Return [x, y] of the center of cell containing provided text 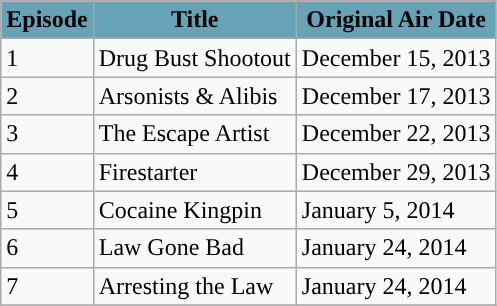
3 [47, 134]
December 29, 2013 [396, 172]
December 15, 2013 [396, 58]
December 22, 2013 [396, 134]
Firestarter [194, 172]
6 [47, 248]
Original Air Date [396, 20]
4 [47, 172]
Title [194, 20]
Law Gone Bad [194, 248]
December 17, 2013 [396, 96]
7 [47, 286]
Arsonists & Alibis [194, 96]
Cocaine Kingpin [194, 210]
Episode [47, 20]
5 [47, 210]
2 [47, 96]
1 [47, 58]
Arresting the Law [194, 286]
Drug Bust Shootout [194, 58]
January 5, 2014 [396, 210]
The Escape Artist [194, 134]
